Locate the cell with the specified text and output its [x, y] center coordinate. 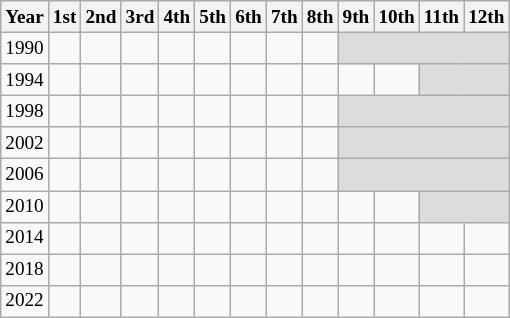
2022 [25, 301]
1994 [25, 80]
6th [249, 17]
12th [486, 17]
4th [177, 17]
10th [396, 17]
5th [213, 17]
7th [284, 17]
Year [25, 17]
1990 [25, 48]
2018 [25, 270]
3rd [140, 17]
2010 [25, 206]
2006 [25, 175]
2002 [25, 143]
2014 [25, 238]
8th [320, 17]
11th [441, 17]
9th [356, 17]
1st [64, 17]
1998 [25, 111]
2nd [101, 17]
